Determine the [x, y] coordinate at the center of the cell enclosing the given text.  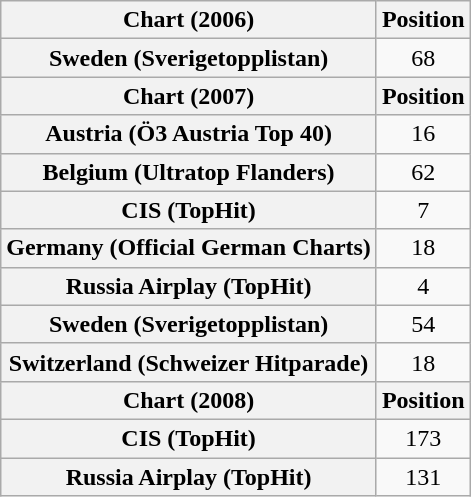
Chart (2006) [189, 20]
Germany (Official German Charts) [189, 248]
7 [423, 210]
4 [423, 286]
54 [423, 324]
Austria (Ö3 Austria Top 40) [189, 134]
68 [423, 58]
62 [423, 172]
16 [423, 134]
Chart (2008) [189, 400]
131 [423, 477]
Switzerland (Schweizer Hitparade) [189, 362]
Chart (2007) [189, 96]
173 [423, 438]
Belgium (Ultratop Flanders) [189, 172]
